For the text-containing cell, return its midpoint in (X, Y) coordinate format. 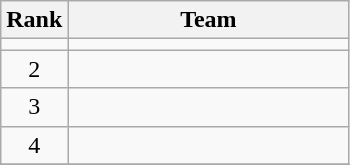
3 (34, 107)
4 (34, 145)
2 (34, 69)
Rank (34, 20)
Team (208, 20)
